Capture the cell that displays the provided text and extract its (x, y) central coordinate. 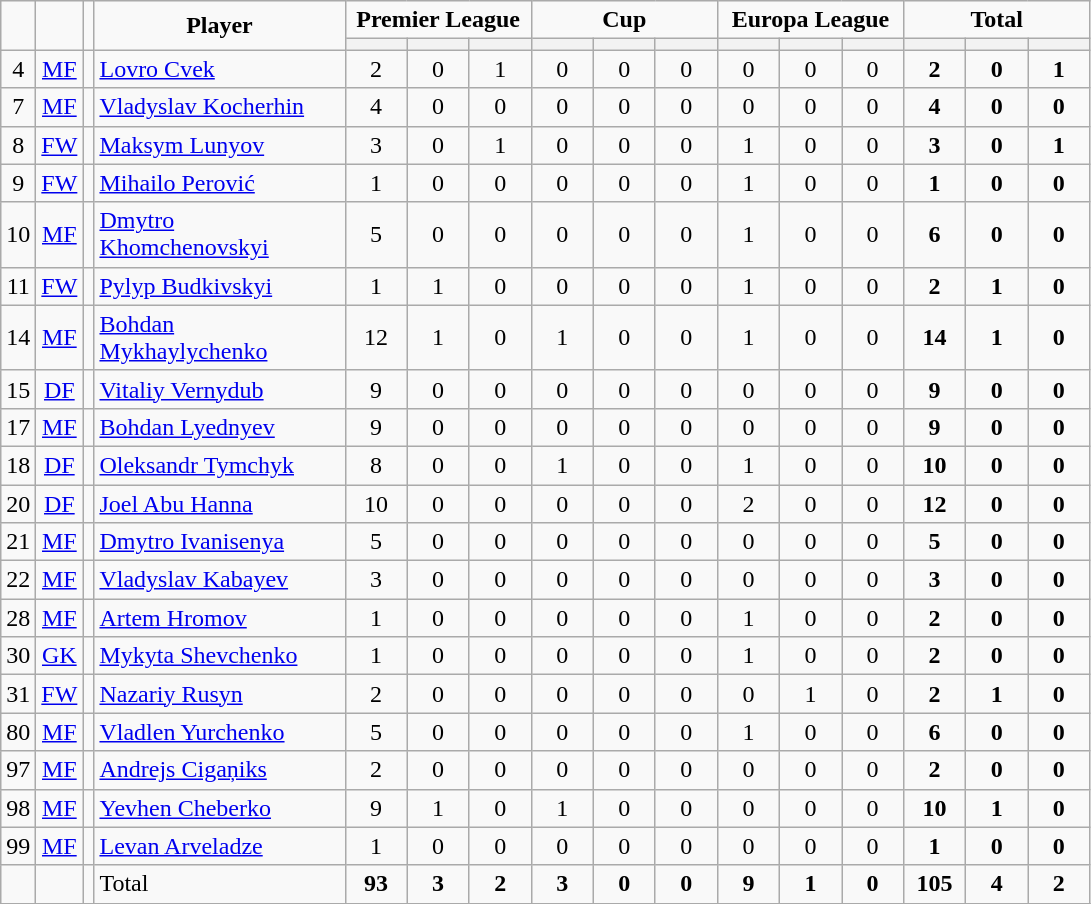
Artem Hromov (220, 618)
31 (18, 694)
Pylyp Budkivskyi (220, 286)
Nazariy Rusyn (220, 694)
Mihailo Perović (220, 183)
Dmytro Khomchenovskyi (220, 234)
93 (376, 884)
Dmytro Ivanisenya (220, 542)
Yevhen Cheberko (220, 808)
Maksym Lunyov (220, 145)
Mykyta Shevchenko (220, 656)
Cup (624, 20)
Vitaliy Vernydub (220, 389)
Premier League (438, 20)
20 (18, 503)
105 (935, 884)
Joel Abu Hanna (220, 503)
30 (18, 656)
18 (18, 465)
99 (18, 846)
Player (220, 26)
Bohdan Lyednyev (220, 427)
15 (18, 389)
98 (18, 808)
Vladlen Yurchenko (220, 732)
Europa League (810, 20)
28 (18, 618)
Levan Arveladze (220, 846)
7 (18, 107)
GK (60, 656)
22 (18, 580)
Vladyslav Kabayev (220, 580)
Lovro Cvek (220, 69)
17 (18, 427)
Bohdan Mykhaylychenko (220, 338)
21 (18, 542)
11 (18, 286)
Andrejs Cigaņiks (220, 770)
80 (18, 732)
97 (18, 770)
Vladyslav Kocherhin (220, 107)
Oleksandr Tymchyk (220, 465)
